Scan for the cell matching the given text and deliver its (x, y) coordinate at center. 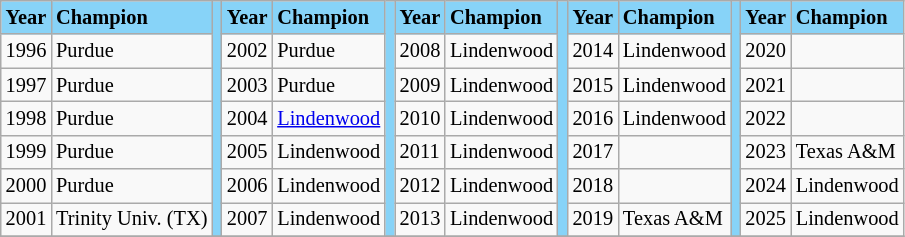
2018 (593, 186)
2022 (765, 118)
2012 (420, 186)
2016 (593, 118)
2002 (247, 51)
2011 (420, 152)
2001 (26, 219)
2013 (420, 219)
2004 (247, 118)
2024 (765, 186)
2021 (765, 85)
1998 (26, 118)
2017 (593, 152)
2008 (420, 51)
2014 (593, 51)
2019 (593, 219)
2009 (420, 85)
2003 (247, 85)
2005 (247, 152)
2010 (420, 118)
1997 (26, 85)
2000 (26, 186)
1999 (26, 152)
Trinity Univ. (TX) (132, 219)
2025 (765, 219)
2007 (247, 219)
1996 (26, 51)
2023 (765, 152)
2020 (765, 51)
2015 (593, 85)
2006 (247, 186)
